Scan for the cell matching the given text and deliver its (x, y) coordinate at center. 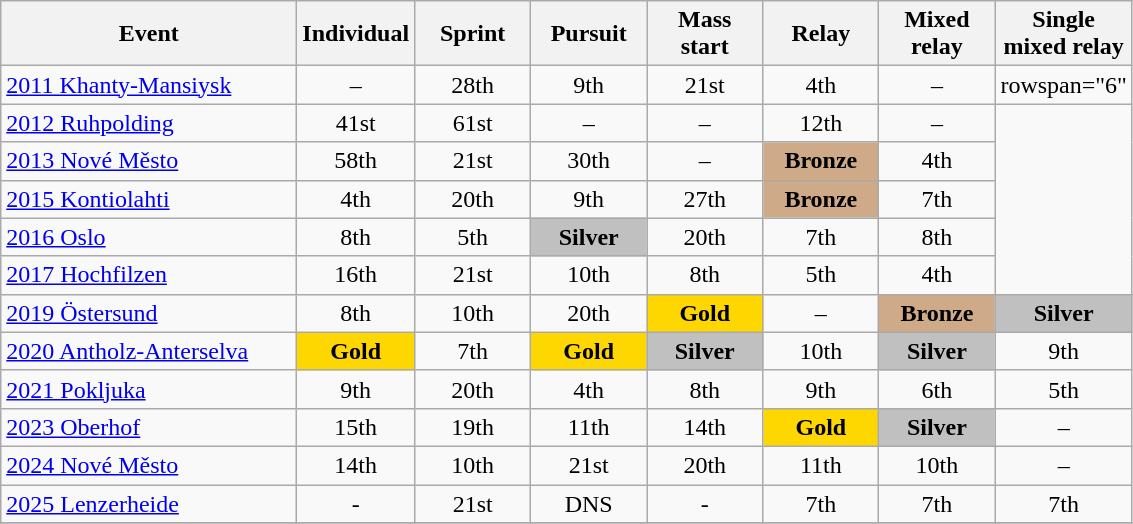
Mixed relay (937, 34)
19th (473, 427)
2013 Nové Město (149, 161)
41st (356, 123)
Mass start (705, 34)
58th (356, 161)
30th (589, 161)
Single mixed relay (1064, 34)
61st (473, 123)
2023 Oberhof (149, 427)
Individual (356, 34)
28th (473, 85)
12th (821, 123)
2021 Pokljuka (149, 389)
rowspan="6" (1064, 85)
2025 Lenzerheide (149, 503)
2017 Hochfilzen (149, 275)
Sprint (473, 34)
2020 Antholz-Anterselva (149, 351)
2016 Oslo (149, 237)
2019 Östersund (149, 313)
2011 Khanty-Mansiysk (149, 85)
Relay (821, 34)
DNS (589, 503)
2024 Nové Město (149, 465)
16th (356, 275)
Event (149, 34)
2015 Kontiolahti (149, 199)
Pursuit (589, 34)
15th (356, 427)
2012 Ruhpolding (149, 123)
27th (705, 199)
6th (937, 389)
